Provide the (x, y) coordinate of the cell's center where the given text is located.  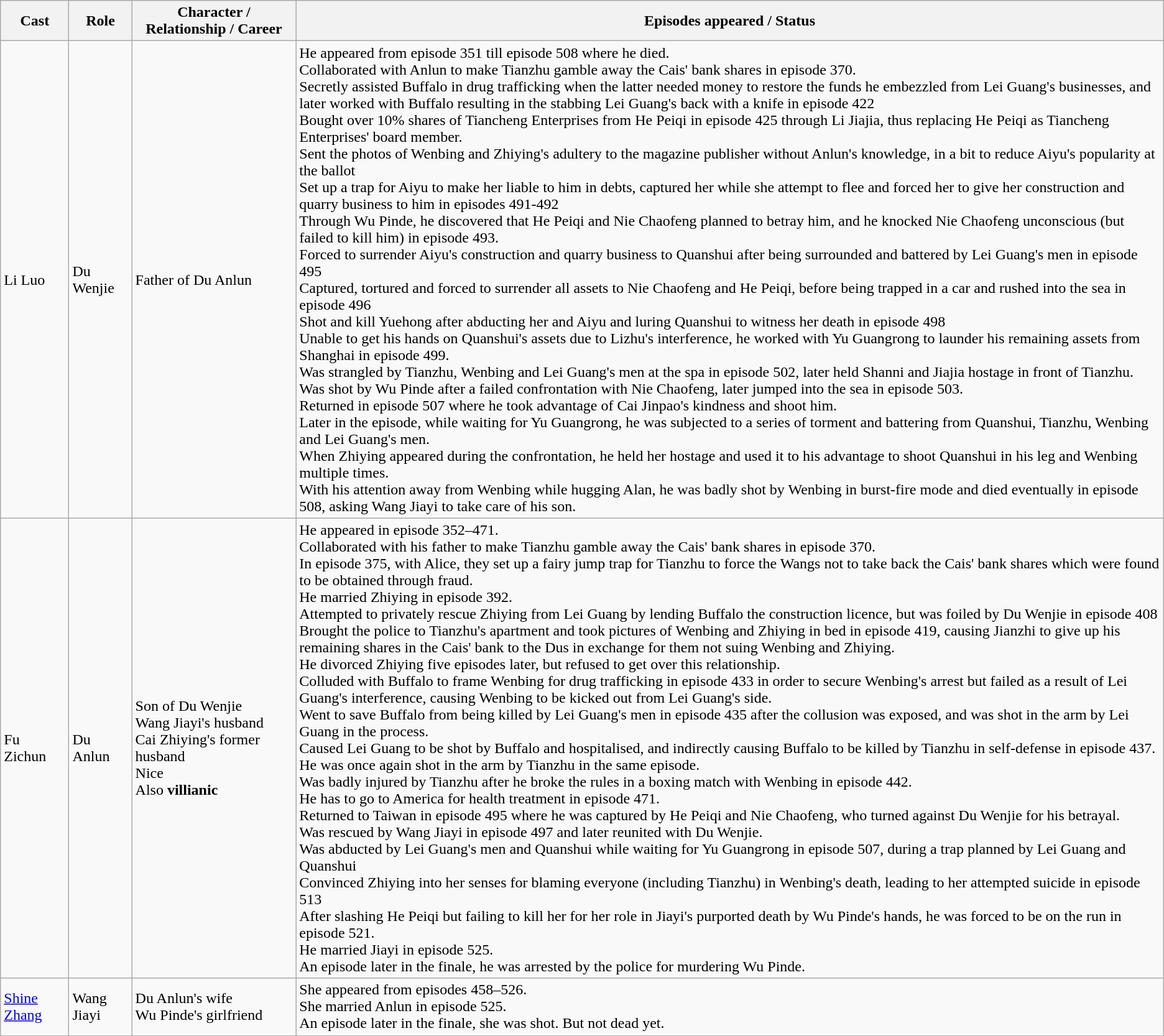
Fu Zichun (35, 748)
Cast (35, 21)
Shine Zhang (35, 1007)
Role (101, 21)
Du Anlun (101, 748)
Wang Jiayi (101, 1007)
Episodes appeared / Status (730, 21)
Du Wenjie (101, 280)
Du Anlun's wife Wu Pinde's girlfriend (214, 1007)
Father of Du Anlun (214, 280)
Son of Du Wenjie Wang Jiayi's husband Cai Zhiying's former husband Nice Also villianic (214, 748)
Li Luo (35, 280)
Character / Relationship / Career (214, 21)
She appeared from episodes 458–526. She married Anlun in episode 525. An episode later in the finale, she was shot. But not dead yet. (730, 1007)
